For the text-containing cell, return its midpoint in [x, y] coordinate format. 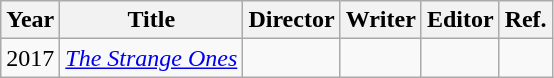
Year [30, 20]
Director [292, 20]
Title [152, 20]
Writer [380, 20]
Ref. [526, 20]
2017 [30, 58]
The Strange Ones [152, 58]
Editor [460, 20]
